Locate the cell with the specified text and output its (x, y) center coordinate. 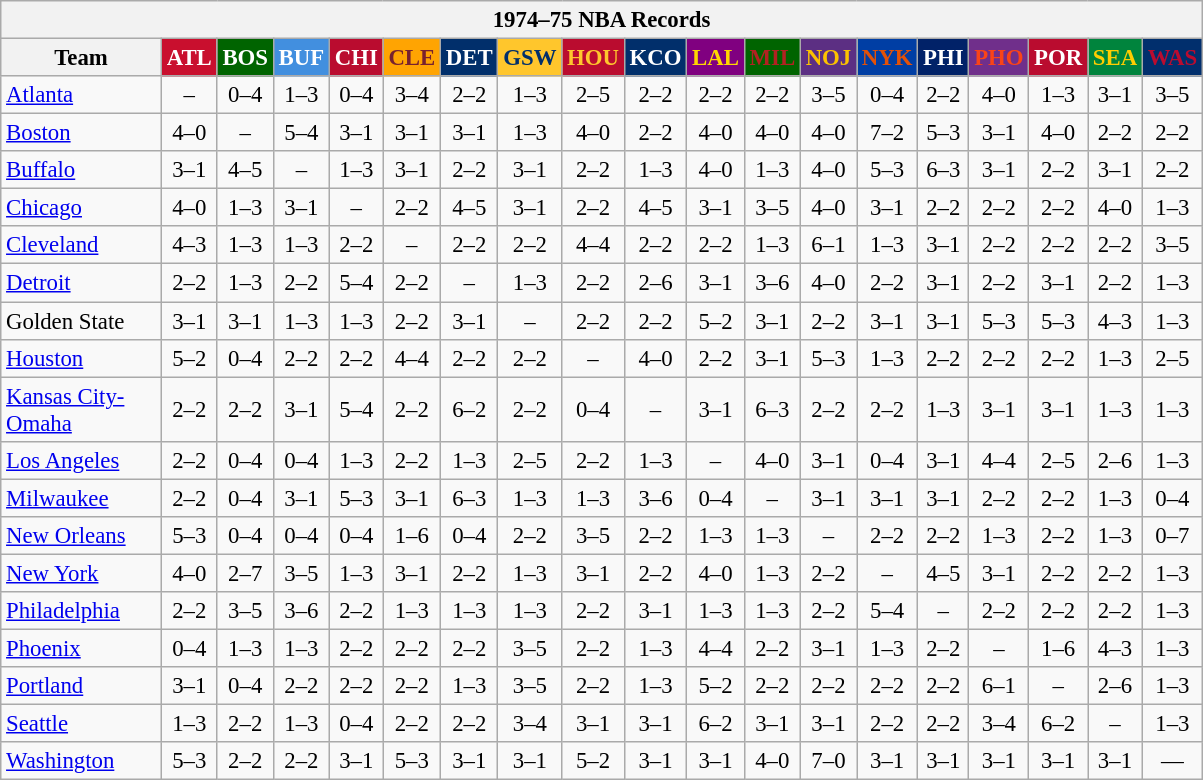
PHI (944, 58)
Boston (82, 133)
SEA (1116, 58)
Detroit (82, 283)
POR (1058, 58)
Team (82, 58)
7–2 (888, 133)
— (1172, 761)
Buffalo (82, 170)
Phoenix (82, 648)
Cleveland (82, 245)
Golden State (82, 321)
KCO (656, 58)
Milwaukee (82, 498)
Kansas City-Omaha (82, 410)
NOJ (828, 58)
New York (82, 573)
BUF (301, 58)
CLE (412, 58)
WAS (1172, 58)
Seattle (82, 724)
NYK (888, 58)
GSW (530, 58)
Houston (82, 358)
Chicago (82, 208)
New Orleans (82, 536)
CHI (356, 58)
1974–75 NBA Records (602, 20)
PHO (999, 58)
Atlanta (82, 95)
0–7 (1172, 536)
Philadelphia (82, 611)
MIL (772, 58)
ATL (189, 58)
BOS (245, 58)
7–0 (828, 761)
DET (470, 58)
HOU (594, 58)
Portland (82, 686)
2–7 (245, 573)
Washington (82, 761)
Los Angeles (82, 460)
LAL (716, 58)
